For the text-containing cell, return its midpoint in (x, y) coordinate format. 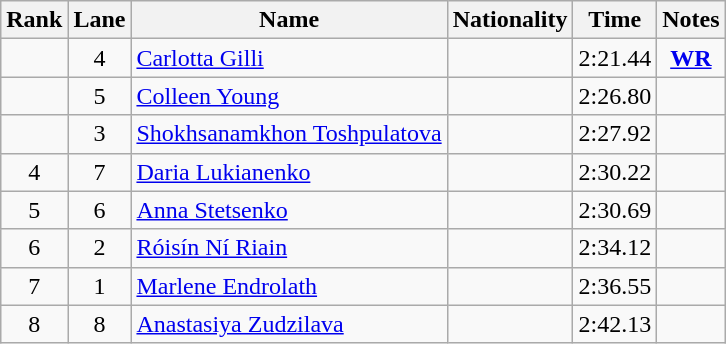
2:36.55 (615, 286)
WR (691, 58)
Time (615, 20)
2:30.69 (615, 210)
2:26.80 (615, 96)
2:27.92 (615, 134)
Shokhsanamkhon Toshpulatova (289, 134)
Name (289, 20)
2:42.13 (615, 324)
2:34.12 (615, 248)
2:21.44 (615, 58)
Notes (691, 20)
Colleen Young (289, 96)
Marlene Endrolath (289, 286)
Rank (34, 20)
3 (100, 134)
2:30.22 (615, 172)
Nationality (510, 20)
Daria Lukianenko (289, 172)
Anastasiya Zudzilava (289, 324)
2 (100, 248)
Lane (100, 20)
Carlotta Gilli (289, 58)
1 (100, 286)
Anna Stetsenko (289, 210)
Róisín Ní Riain (289, 248)
